From the cell containing the given text, extract its center point as [x, y] coordinate. 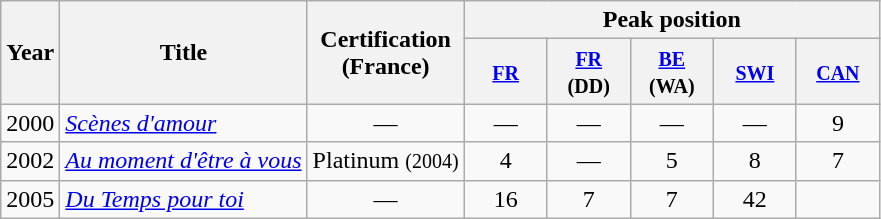
Certification (France) [386, 52]
BE (WA) [672, 72]
2002 [30, 161]
Au moment d'être à vous [184, 161]
5 [672, 161]
2005 [30, 199]
16 [506, 199]
CAN [838, 72]
Peak position [672, 20]
Platinum (2004) [386, 161]
Year [30, 52]
FR (DD) [588, 72]
Scènes d'amour [184, 123]
2000 [30, 123]
42 [754, 199]
Title [184, 52]
SWI [754, 72]
FR [506, 72]
9 [838, 123]
4 [506, 161]
Du Temps pour toi [184, 199]
8 [754, 161]
